Provide the [X, Y] coordinate of the cell's center where the given text is located.  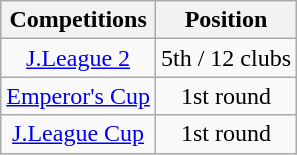
Emperor's Cup [78, 96]
Position [226, 20]
J.League Cup [78, 134]
J.League 2 [78, 58]
5th / 12 clubs [226, 58]
Competitions [78, 20]
